Provide the [X, Y] coordinate of the cell's center where the given text is located.  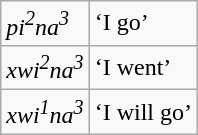
‘I go’ [143, 24]
xwi1na3 [45, 112]
pi2na3 [45, 24]
‘I went’ [143, 68]
‘I will go’ [143, 112]
xwi2na3 [45, 68]
